Capture the cell that displays the provided text and extract its (x, y) central coordinate. 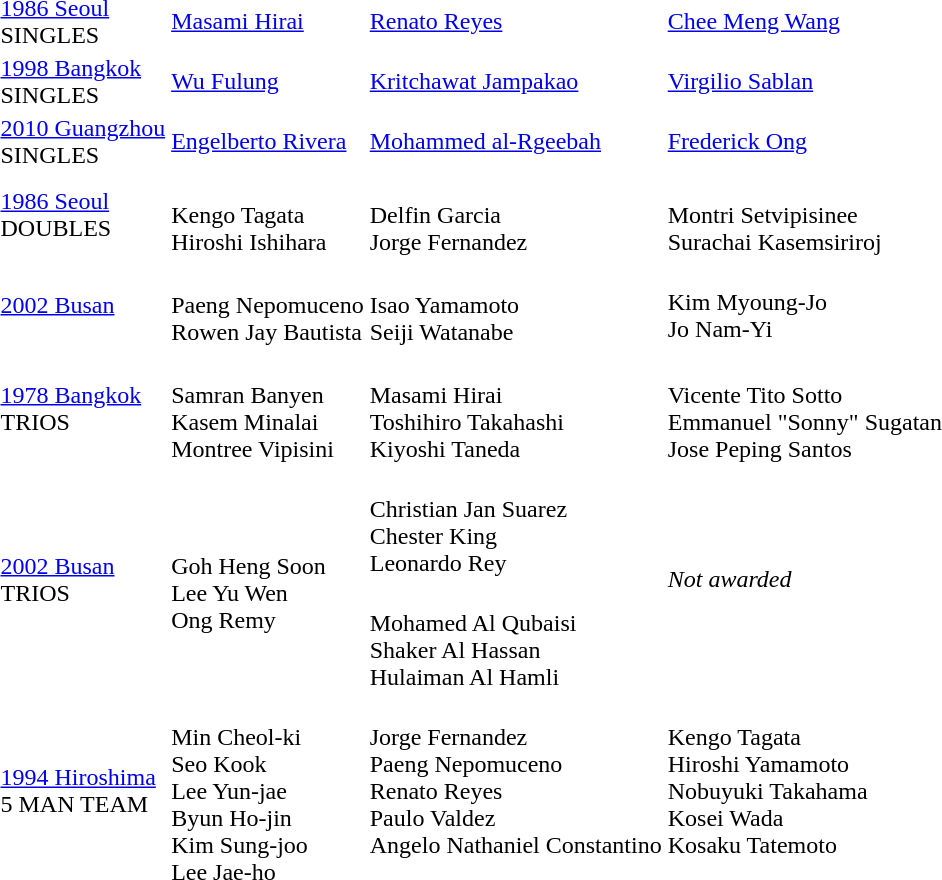
Mohammed al-Rgeebah (516, 142)
Kengo TagataHiroshi Ishihara (268, 215)
Delfin GarciaJorge Fernandez (516, 215)
Goh Heng SoonLee Yu WenOng Remy (268, 580)
Paeng NepomucenoRowen Jay Bautista (268, 305)
Samran BanyenKasem MinalaiMontree Vipisini (268, 408)
Isao YamamotoSeiji Watanabe (516, 305)
Christian Jan SuarezChester KingLeonardo Rey (516, 522)
Mohamed Al QubaisiShaker Al HassanHulaiman Al Hamli (516, 636)
Kritchawat Jampakao (516, 82)
Masami HiraiToshihiro TakahashiKiyoshi Taneda (516, 408)
Wu Fulung (268, 82)
Engelberto Rivera (268, 142)
